Scan for the cell matching the given text and deliver its [x, y] coordinate at center. 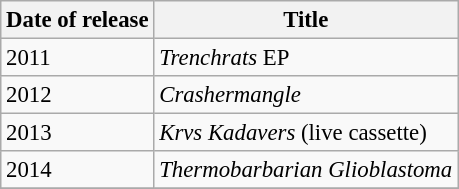
Thermobarbarian Glioblastoma [306, 170]
Date of release [78, 20]
Title [306, 20]
2011 [78, 58]
2013 [78, 133]
2012 [78, 95]
Krvs Kadavers (live cassette) [306, 133]
Crashermangle [306, 95]
Trenchrats EP [306, 58]
2014 [78, 170]
